For the text-containing cell, return its midpoint in [x, y] coordinate format. 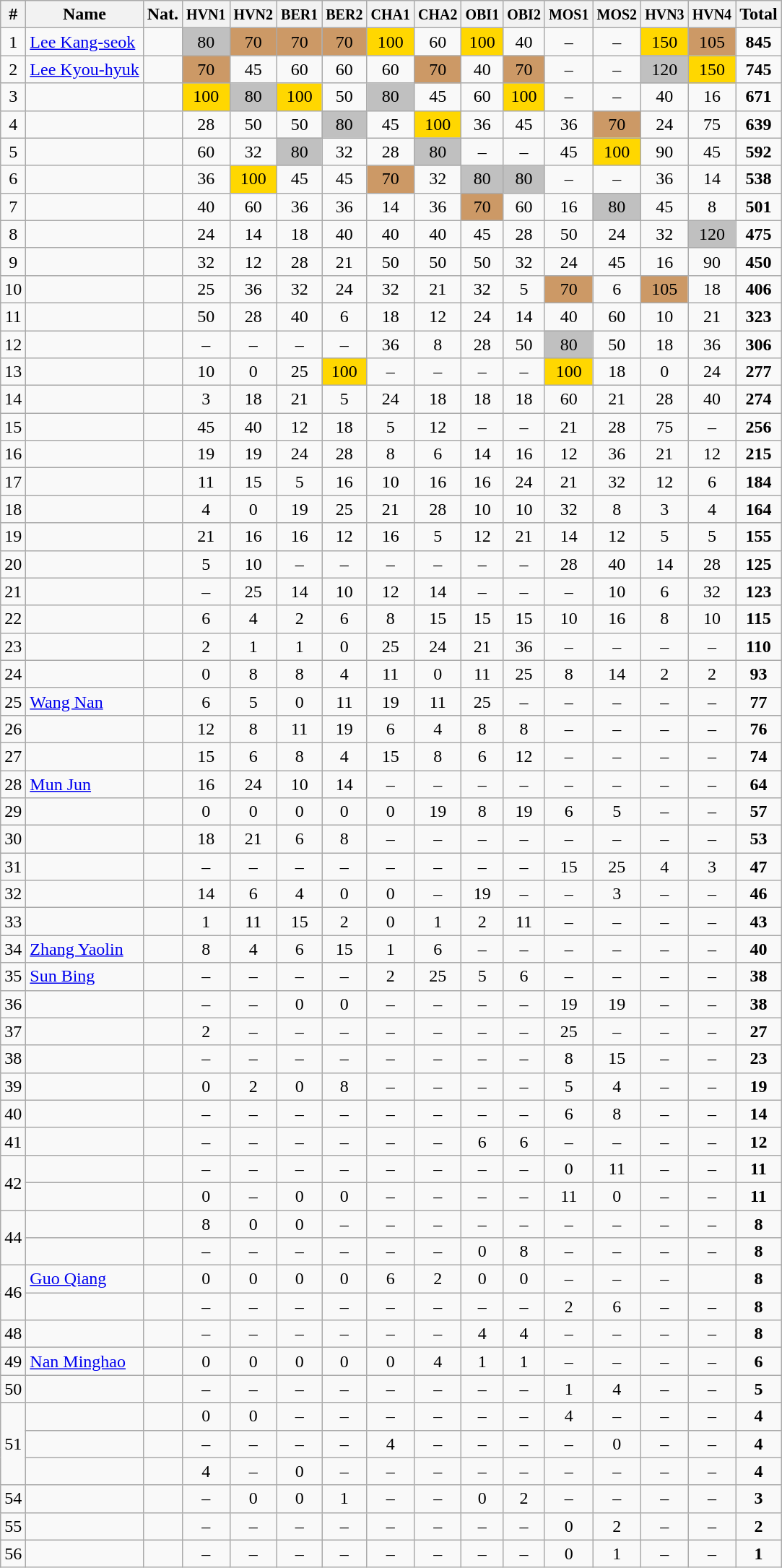
74 [759, 756]
9 [13, 261]
Lee Kyou-hyuk [84, 69]
51 [13, 1444]
592 [759, 152]
CHA1 [391, 14]
Lee Kang-seok [84, 42]
110 [759, 646]
35 [13, 976]
323 [759, 316]
13 [13, 372]
44 [13, 1238]
47 [759, 867]
Guo Qiang [84, 1279]
Name [84, 14]
845 [759, 42]
538 [759, 179]
49 [13, 1361]
256 [759, 427]
55 [13, 1526]
BER2 [344, 14]
CHA2 [438, 14]
Nat. [162, 14]
29 [13, 812]
306 [759, 345]
HVN4 [712, 14]
Sun Bing [84, 976]
125 [759, 564]
30 [13, 839]
OBI1 [482, 14]
41 [13, 1141]
HVN1 [207, 14]
Mun Jun [84, 784]
64 [759, 784]
450 [759, 261]
33 [13, 922]
20 [13, 564]
# [13, 14]
31 [13, 867]
93 [759, 674]
277 [759, 372]
OBI2 [524, 14]
77 [759, 701]
Nan Minghao [84, 1361]
215 [759, 454]
123 [759, 592]
184 [759, 482]
475 [759, 234]
54 [13, 1499]
56 [13, 1554]
639 [759, 124]
155 [759, 537]
34 [13, 949]
22 [13, 619]
Zhang Yaolin [84, 949]
17 [13, 482]
42 [13, 1182]
43 [759, 922]
26 [13, 729]
BER1 [300, 14]
48 [13, 1334]
MOS1 [569, 14]
37 [13, 1031]
745 [759, 69]
MOS2 [617, 14]
164 [759, 509]
39 [13, 1086]
671 [759, 97]
7 [13, 207]
HVN2 [253, 14]
Wang Nan [84, 701]
57 [759, 812]
115 [759, 619]
76 [759, 729]
274 [759, 399]
53 [759, 839]
406 [759, 289]
HVN3 [665, 14]
Total [759, 14]
501 [759, 207]
